Search for the cell housing the specified text and yield its (x, y) center coordinate. 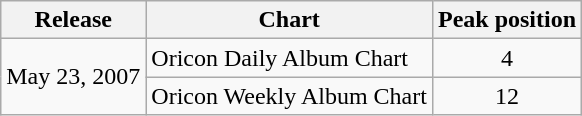
Release (74, 20)
4 (506, 58)
Peak position (506, 20)
Oricon Daily Album Chart (290, 58)
Oricon Weekly Album Chart (290, 96)
12 (506, 96)
May 23, 2007 (74, 77)
Chart (290, 20)
